Locate the cell with the specified text and output its [X, Y] center coordinate. 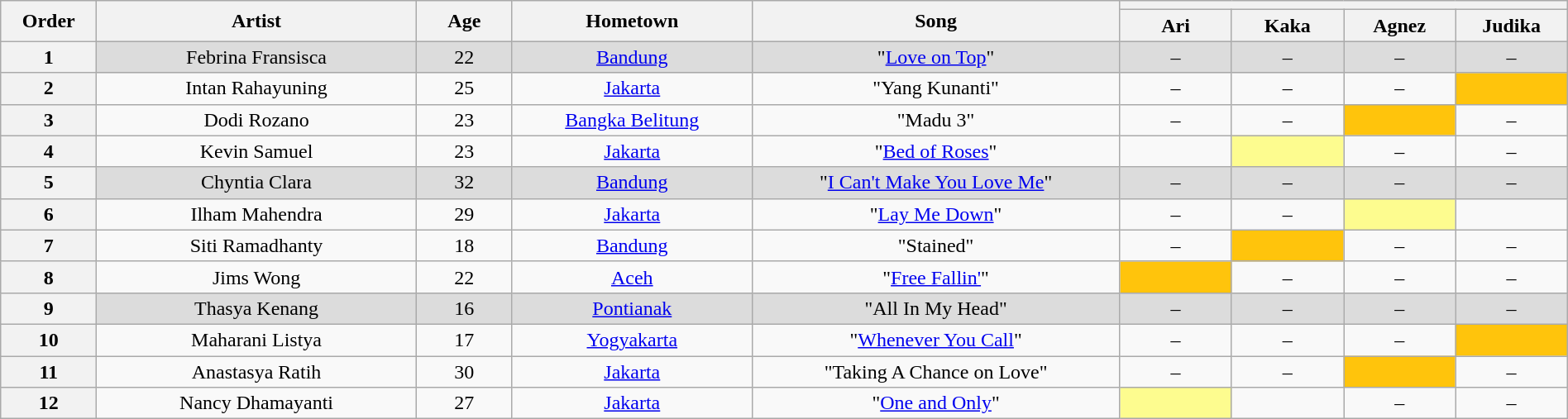
Aceh [632, 277]
Ari [1176, 26]
1 [49, 57]
Hometown [632, 21]
7 [49, 245]
"Free Fallin'" [936, 277]
Kaka [1287, 26]
Nancy Dhamayanti [256, 403]
Siti Ramadhanty [256, 245]
Age [464, 21]
Order [49, 21]
2 [49, 88]
5 [49, 183]
Artist [256, 21]
29 [464, 214]
Dodi Rozano [256, 120]
Thasya Kenang [256, 308]
"One and Only" [936, 403]
"Whenever You Call" [936, 340]
10 [49, 340]
Bangka Belitung [632, 120]
30 [464, 371]
"Bed of Roses" [936, 151]
9 [49, 308]
6 [49, 214]
"I Can't Make You Love Me" [936, 183]
Yogyakarta [632, 340]
"Taking A Chance on Love" [936, 371]
Febrina Fransisca [256, 57]
Maharani Listya [256, 340]
Jims Wong [256, 277]
18 [464, 245]
Song [936, 21]
12 [49, 403]
Intan Rahayuning [256, 88]
Ilham Mahendra [256, 214]
"Madu 3" [936, 120]
"Love on Top" [936, 57]
3 [49, 120]
Judika [1512, 26]
27 [464, 403]
Agnez [1399, 26]
"Stained" [936, 245]
Kevin Samuel [256, 151]
16 [464, 308]
"Lay Me Down" [936, 214]
8 [49, 277]
25 [464, 88]
Chyntia Clara [256, 183]
4 [49, 151]
32 [464, 183]
Pontianak [632, 308]
Anastasya Ratih [256, 371]
"Yang Kunanti" [936, 88]
17 [464, 340]
"All In My Head" [936, 308]
11 [49, 371]
